Search for the cell housing the specified text and yield its (X, Y) center coordinate. 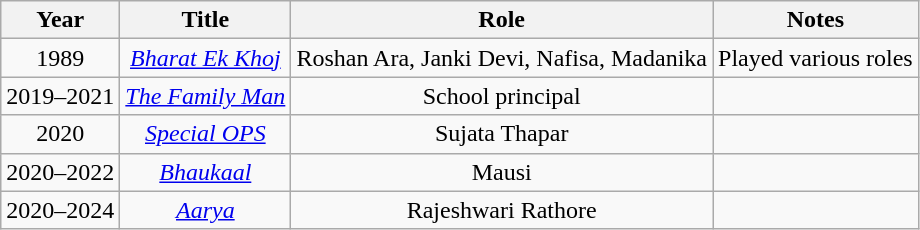
Aarya (206, 210)
Sujata Thapar (502, 134)
Roshan Ara, Janki Devi, Nafisa, Madanika (502, 58)
1989 (60, 58)
School principal (502, 96)
Notes (815, 20)
2020–2024 (60, 210)
2019–2021 (60, 96)
Rajeshwari Rathore (502, 210)
Mausi (502, 172)
Title (206, 20)
2020 (60, 134)
2020–2022 (60, 172)
Year (60, 20)
Bharat Ek Khoj (206, 58)
Role (502, 20)
Played various roles (815, 58)
The Family Man (206, 96)
Bhaukaal (206, 172)
Special OPS (206, 134)
